Identify which cell holds the provided text, then report its (X, Y) central coordinate. 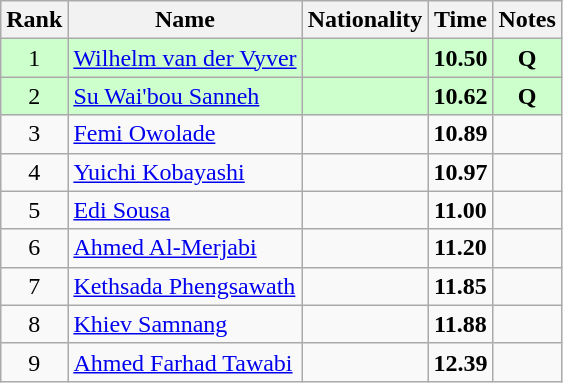
9 (34, 362)
Wilhelm van der Vyver (185, 58)
Rank (34, 20)
Nationality (365, 20)
10.89 (460, 134)
6 (34, 248)
Ahmed Al-Merjabi (185, 248)
Edi Sousa (185, 210)
Su Wai'bou Sanneh (185, 96)
10.62 (460, 96)
Time (460, 20)
8 (34, 324)
5 (34, 210)
3 (34, 134)
10.50 (460, 58)
11.00 (460, 210)
10.97 (460, 172)
Femi Owolade (185, 134)
4 (34, 172)
Khiev Samnang (185, 324)
12.39 (460, 362)
11.88 (460, 324)
11.85 (460, 286)
Ahmed Farhad Tawabi (185, 362)
Kethsada Phengsawath (185, 286)
1 (34, 58)
7 (34, 286)
Notes (527, 20)
Name (185, 20)
Yuichi Kobayashi (185, 172)
11.20 (460, 248)
2 (34, 96)
